Output the (X, Y) coordinate of the center of the cell containing the given text.  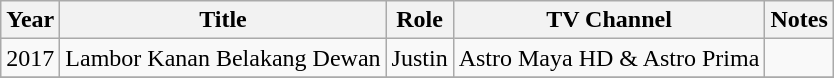
Notes (799, 20)
Lambor Kanan Belakang Dewan (223, 58)
Title (223, 20)
Role (420, 20)
2017 (30, 58)
Justin (420, 58)
Astro Maya HD & Astro Prima (609, 58)
Year (30, 20)
TV Channel (609, 20)
